Return [x, y] of the center of cell containing provided text 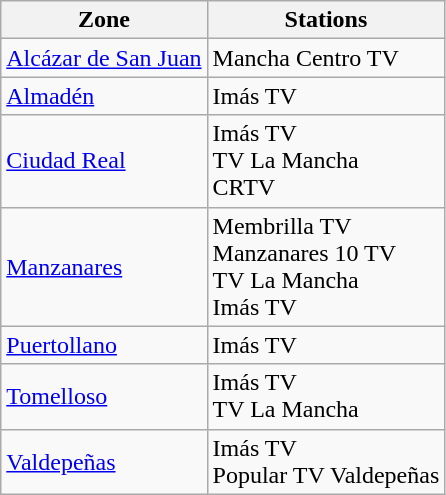
Zone [104, 20]
Imás TVPopular TV Valdepeñas [326, 462]
Valdepeñas [104, 462]
Almadén [104, 96]
Mancha Centro TV [326, 58]
Imás TVTV La ManchaCRTV [326, 161]
Membrilla TVManzanares 10 TVTV La ManchaImás TV [326, 266]
Stations [326, 20]
Alcázar de San Juan [104, 58]
Manzanares [104, 266]
Imás TVTV La Mancha [326, 396]
Ciudad Real [104, 161]
Tomelloso [104, 396]
Puertollano [104, 345]
